Extract the (X, Y) coordinate from the center of the cell holding the provided text.  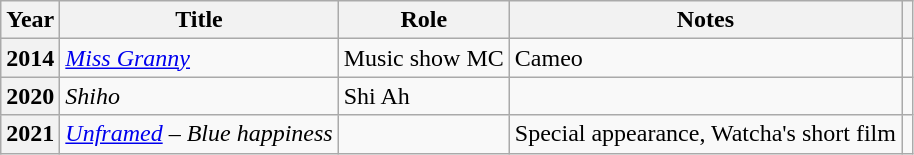
Cameo (705, 58)
Notes (705, 20)
Shi Ah (424, 96)
Title (199, 20)
2020 (30, 96)
2021 (30, 134)
2014 (30, 58)
Year (30, 20)
Unframed – Blue happiness (199, 134)
Role (424, 20)
Shiho (199, 96)
Miss Granny (199, 58)
Music show MC (424, 58)
Special appearance, Watcha's short film (705, 134)
